Capture the cell that displays the provided text and extract its [x, y] central coordinate. 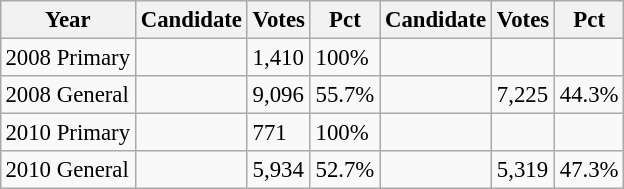
2008 General [68, 95]
771 [278, 133]
52.7% [344, 170]
Year [68, 20]
5,934 [278, 170]
44.3% [588, 95]
2010 Primary [68, 133]
2010 General [68, 170]
9,096 [278, 95]
7,225 [524, 95]
1,410 [278, 57]
55.7% [344, 95]
2008 Primary [68, 57]
5,319 [524, 170]
47.3% [588, 170]
